For the text-containing cell, return its midpoint in (X, Y) coordinate format. 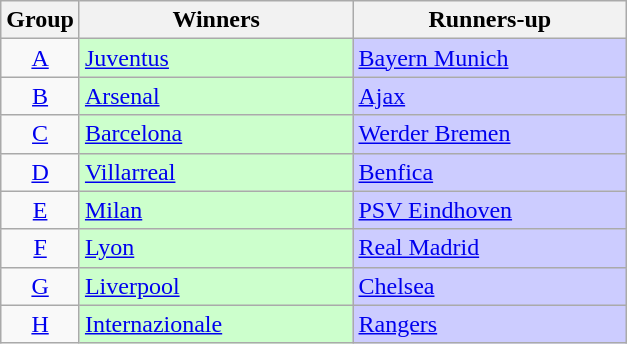
Lyon (216, 248)
Bayern Munich (490, 58)
Juventus (216, 58)
Runners-up (490, 20)
Liverpool (216, 286)
Ajax (490, 96)
Real Madrid (490, 248)
Chelsea (490, 286)
Benfica (490, 172)
A (40, 58)
Rangers (490, 324)
Arsenal (216, 96)
B (40, 96)
H (40, 324)
Group (40, 20)
Milan (216, 210)
C (40, 134)
Villarreal (216, 172)
Barcelona (216, 134)
E (40, 210)
D (40, 172)
G (40, 286)
Werder Bremen (490, 134)
F (40, 248)
Winners (216, 20)
Internazionale (216, 324)
PSV Eindhoven (490, 210)
